Determine the (X, Y) coordinate at the center of the cell enclosing the given text.  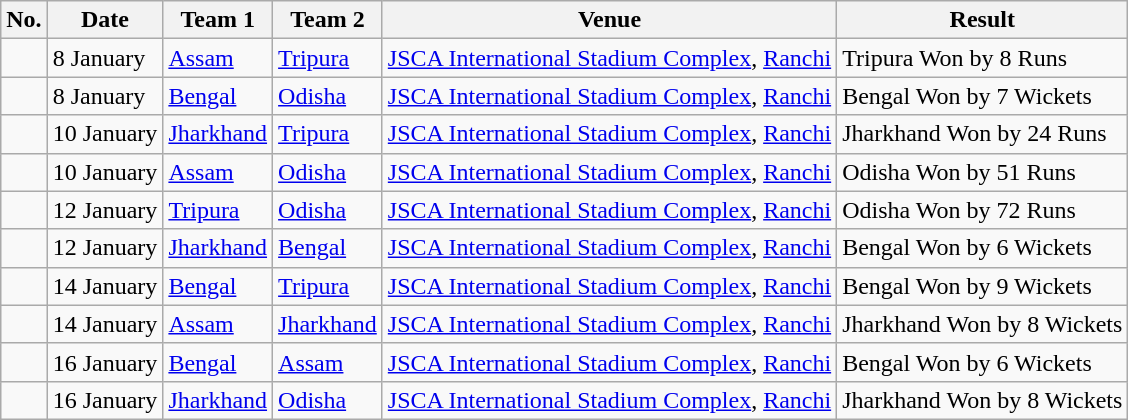
Team 2 (328, 20)
Bengal Won by 9 Wickets (982, 286)
Bengal Won by 7 Wickets (982, 96)
Jharkhand Won by 24 Runs (982, 134)
Tripura Won by 8 Runs (982, 58)
No. (24, 20)
Date (105, 20)
Venue (609, 20)
Result (982, 20)
Team 1 (218, 20)
Odisha Won by 72 Runs (982, 210)
Odisha Won by 51 Runs (982, 172)
